Return the [x, y] coordinate for the center point of the cell that contains the specified text.  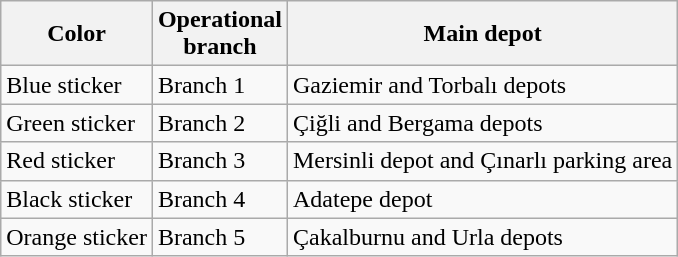
Orange sticker [77, 237]
Branch 5 [220, 237]
Main depot [482, 34]
Black sticker [77, 199]
Green sticker [77, 123]
Adatepe depot [482, 199]
Çiğli and Bergama depots [482, 123]
Blue sticker [77, 85]
Branch 4 [220, 199]
Gaziemir and Torbalı depots [482, 85]
Branch 3 [220, 161]
Operational branch [220, 34]
Mersinli depot and Çınarlı parking area [482, 161]
Color [77, 34]
Branch 2 [220, 123]
Branch 1 [220, 85]
Çakalburnu and Urla depots [482, 237]
Red sticker [77, 161]
